Find where the given text appears and provide that cell's center as [X, Y] coordinate. 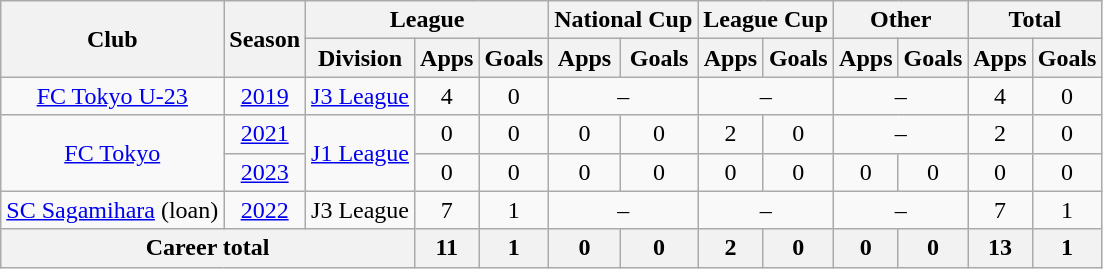
FC Tokyo U-23 [112, 96]
13 [1000, 248]
2023 [265, 172]
National Cup [624, 20]
2019 [265, 96]
Club [112, 39]
Career total [208, 248]
SC Sagamihara (loan) [112, 210]
Total [1035, 20]
2021 [265, 134]
League [428, 20]
11 [447, 248]
Season [265, 39]
Other [901, 20]
FC Tokyo [112, 153]
2022 [265, 210]
J1 League [360, 153]
League Cup [766, 20]
Division [360, 58]
